Search for the cell housing the specified text and yield its (x, y) center coordinate. 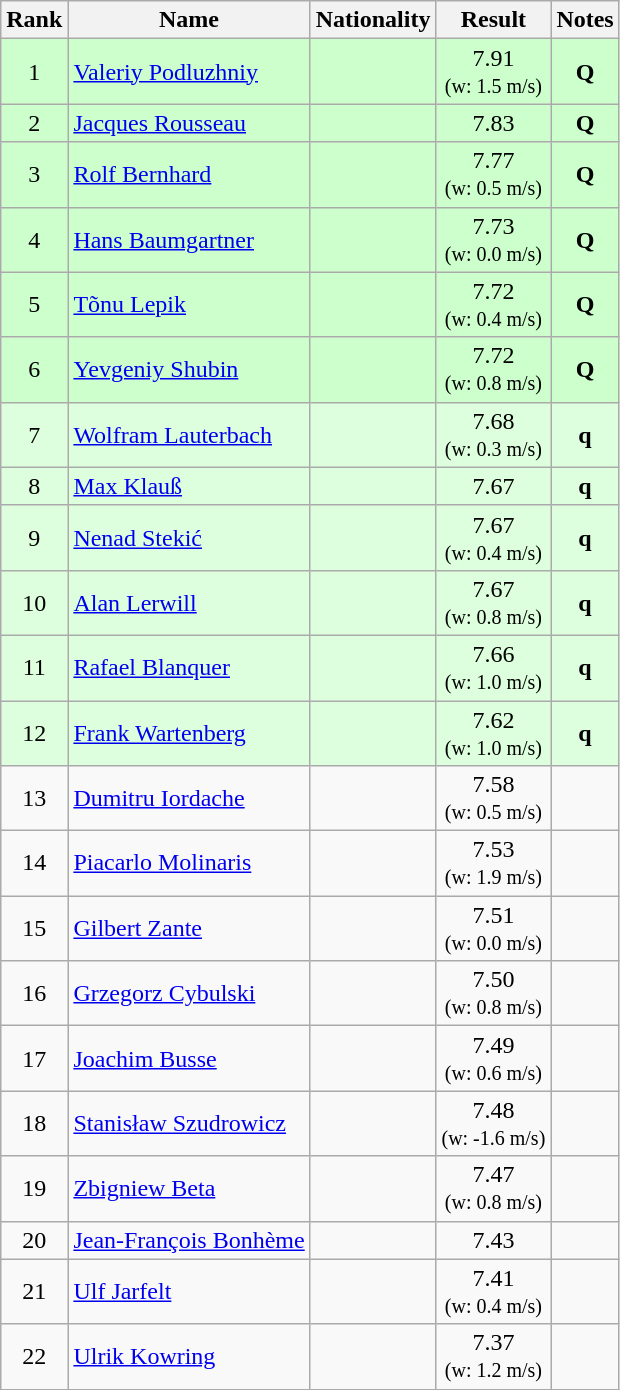
Dumitru Iordache (189, 798)
10 (34, 602)
7.72(w: 0.8 m/s) (494, 370)
7.50(w: 0.8 m/s) (494, 994)
7.73(w: 0.0 m/s) (494, 240)
7.37(w: 1.2 m/s) (494, 1356)
Nationality (373, 20)
Rank (34, 20)
Gilbert Zante (189, 928)
7.53(w: 1.9 m/s) (494, 864)
7.41(w: 0.4 m/s) (494, 1292)
7.49(w: 0.6 m/s) (494, 1058)
6 (34, 370)
13 (34, 798)
7 (34, 434)
Frank Wartenberg (189, 732)
Rafael Blanquer (189, 668)
Tõnu Lepik (189, 304)
5 (34, 304)
Ulf Jarfelt (189, 1292)
1 (34, 72)
12 (34, 732)
8 (34, 486)
21 (34, 1292)
7.67(w: 0.4 m/s) (494, 538)
7.48(w: -1.6 m/s) (494, 1124)
Yevgeniy Shubin (189, 370)
15 (34, 928)
7.58(w: 0.5 m/s) (494, 798)
7.83 (494, 123)
7.62(w: 1.0 m/s) (494, 732)
Name (189, 20)
Alan Lerwill (189, 602)
Result (494, 20)
4 (34, 240)
Max Klauß (189, 486)
2 (34, 123)
Notes (585, 20)
Valeriy Podluzhniy (189, 72)
Jacques Rousseau (189, 123)
7.91(w: 1.5 m/s) (494, 72)
7.67(w: 0.8 m/s) (494, 602)
Nenad Stekić (189, 538)
Hans Baumgartner (189, 240)
22 (34, 1356)
Rolf Bernhard (189, 174)
Ulrik Kowring (189, 1356)
Jean-François Bonhème (189, 1240)
20 (34, 1240)
7.72(w: 0.4 m/s) (494, 304)
Piacarlo Molinaris (189, 864)
17 (34, 1058)
Wolfram Lauterbach (189, 434)
7.51(w: 0.0 m/s) (494, 928)
7.43 (494, 1240)
18 (34, 1124)
7.68(w: 0.3 m/s) (494, 434)
7.47(w: 0.8 m/s) (494, 1188)
Grzegorz Cybulski (189, 994)
16 (34, 994)
Joachim Busse (189, 1058)
11 (34, 668)
9 (34, 538)
Stanisław Szudrowicz (189, 1124)
14 (34, 864)
7.67 (494, 486)
7.77(w: 0.5 m/s) (494, 174)
19 (34, 1188)
Zbigniew Beta (189, 1188)
3 (34, 174)
7.66(w: 1.0 m/s) (494, 668)
